Capture the cell that displays the provided text and extract its (X, Y) central coordinate. 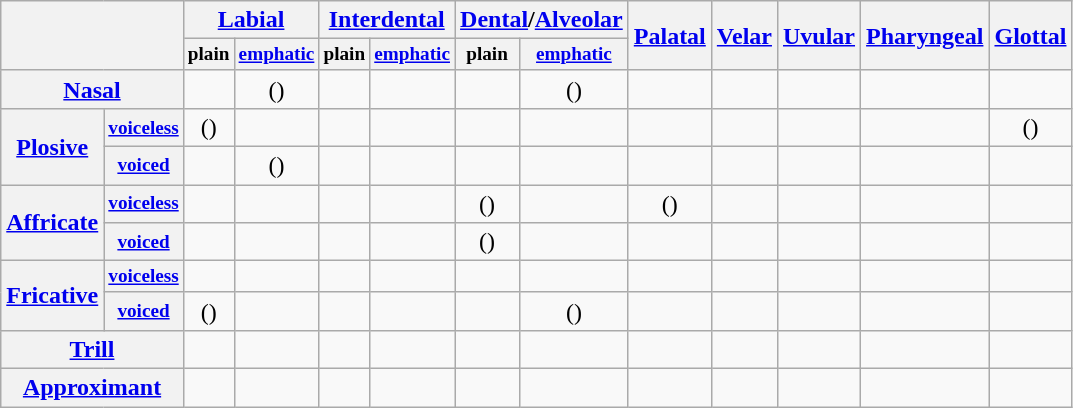
Trill (92, 349)
Interdental (387, 20)
Dental/Alveolar (542, 20)
Pharyngeal (925, 36)
Labial (251, 20)
Plosive (52, 147)
Nasal (92, 89)
Uvular (818, 36)
Approximant (92, 388)
Affricate (52, 223)
Velar (744, 36)
Fricative (52, 296)
Glottal (1030, 36)
Palatal (670, 36)
